Locate the cell with the specified text and output its (X, Y) center coordinate. 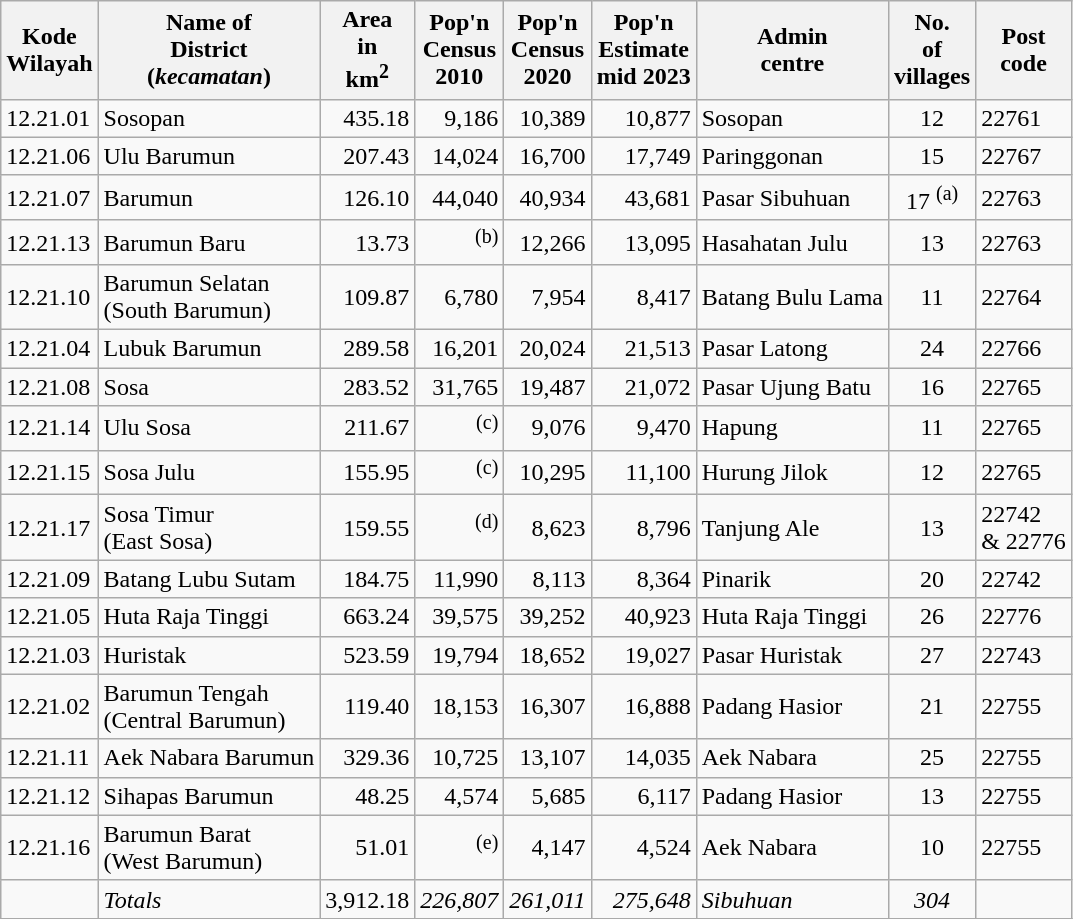
Barumun Barat (West Barumun) (209, 848)
22742 & 22776 (1024, 528)
25 (932, 758)
No.ofvillages (932, 50)
12.21.16 (50, 848)
14,035 (644, 758)
9,186 (460, 118)
12.21.10 (50, 298)
159.55 (368, 528)
226,807 (460, 899)
Batang Bulu Lama (792, 298)
51.01 (368, 848)
155.95 (368, 472)
Postcode (1024, 50)
12.21.08 (50, 387)
8,417 (644, 298)
Barumun Tengah (Central Barumun) (209, 706)
44,040 (460, 198)
Hasahatan Julu (792, 242)
24 (932, 349)
17 (a) (932, 198)
Pop'nCensus2010 (460, 50)
9,076 (548, 428)
Huristak (209, 655)
289.58 (368, 349)
26 (932, 617)
3,912.18 (368, 899)
304 (932, 899)
13,107 (548, 758)
22761 (1024, 118)
10,877 (644, 118)
Batang Lubu Sutam (209, 579)
4,524 (644, 848)
20 (932, 579)
12.21.12 (50, 796)
10 (932, 848)
Pop'nEstimatemid 2023 (644, 50)
Sosa (209, 387)
Pasar Ujung Batu (792, 387)
19,027 (644, 655)
13,095 (644, 242)
10,725 (460, 758)
12.21.01 (50, 118)
Sosa Julu (209, 472)
275,648 (644, 899)
48.25 (368, 796)
15 (932, 156)
8,364 (644, 579)
184.75 (368, 579)
40,923 (644, 617)
12.21.11 (50, 758)
Pasar Sibuhuan (792, 198)
16,201 (460, 349)
13.73 (368, 242)
22776 (1024, 617)
12.21.14 (50, 428)
Sibuhuan (792, 899)
435.18 (368, 118)
8,113 (548, 579)
Pasar Latong (792, 349)
40,934 (548, 198)
6,780 (460, 298)
22764 (1024, 298)
39,252 (548, 617)
(b) (460, 242)
109.87 (368, 298)
Name ofDistrict(kecamatan) (209, 50)
7,954 (548, 298)
126.10 (368, 198)
663.24 (368, 617)
12.21.07 (50, 198)
119.40 (368, 706)
211.67 (368, 428)
Aek Nabara Barumun (209, 758)
Ulu Barumun (209, 156)
12.21.17 (50, 528)
Hapung (792, 428)
283.52 (368, 387)
Kode Wilayah (50, 50)
(e) (460, 848)
12.21.06 (50, 156)
Sihapas Barumun (209, 796)
207.43 (368, 156)
43,681 (644, 198)
10,295 (548, 472)
Admin centre (792, 50)
Pinarik (792, 579)
11,100 (644, 472)
22742 (1024, 579)
16 (932, 387)
Areain km2 (368, 50)
Totals (209, 899)
12.21.15 (50, 472)
12.21.13 (50, 242)
329.36 (368, 758)
Barumun Selatan(South Barumun) (209, 298)
16,307 (548, 706)
Barumun (209, 198)
8,623 (548, 528)
Ulu Sosa (209, 428)
4,147 (548, 848)
21,513 (644, 349)
18,153 (460, 706)
12.21.05 (50, 617)
261,011 (548, 899)
31,765 (460, 387)
6,117 (644, 796)
21,072 (644, 387)
12.21.02 (50, 706)
Hurung Jilok (792, 472)
16,888 (644, 706)
(d) (460, 528)
39,575 (460, 617)
Pop'nCensus2020 (548, 50)
27 (932, 655)
12,266 (548, 242)
19,487 (548, 387)
Barumun Baru (209, 242)
9,470 (644, 428)
22767 (1024, 156)
11,990 (460, 579)
Tanjung Ale (792, 528)
12.21.04 (50, 349)
22766 (1024, 349)
19,794 (460, 655)
17,749 (644, 156)
21 (932, 706)
14,024 (460, 156)
22743 (1024, 655)
4,574 (460, 796)
5,685 (548, 796)
Paringgonan (792, 156)
10,389 (548, 118)
Pasar Huristak (792, 655)
523.59 (368, 655)
Sosa Timur (East Sosa) (209, 528)
8,796 (644, 528)
18,652 (548, 655)
12.21.03 (50, 655)
Lubuk Barumun (209, 349)
20,024 (548, 349)
16,700 (548, 156)
12.21.09 (50, 579)
